Locate the cell with the specified text and output its [x, y] center coordinate. 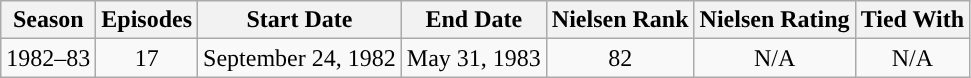
Start Date [300, 20]
May 31, 1983 [474, 58]
September 24, 1982 [300, 58]
Tied With [912, 20]
Episodes [147, 20]
Nielsen Rating [774, 20]
Nielsen Rank [620, 20]
Season [48, 20]
1982–83 [48, 58]
End Date [474, 20]
17 [147, 58]
82 [620, 58]
